Extract the [X, Y] coordinate from the center of the cell holding the provided text.  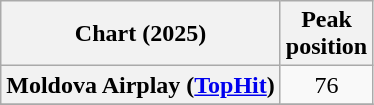
Chart (2025) [141, 34]
Peakposition [326, 34]
76 [326, 85]
Moldova Airplay (TopHit) [141, 85]
